Return [x, y] of the center of cell containing provided text 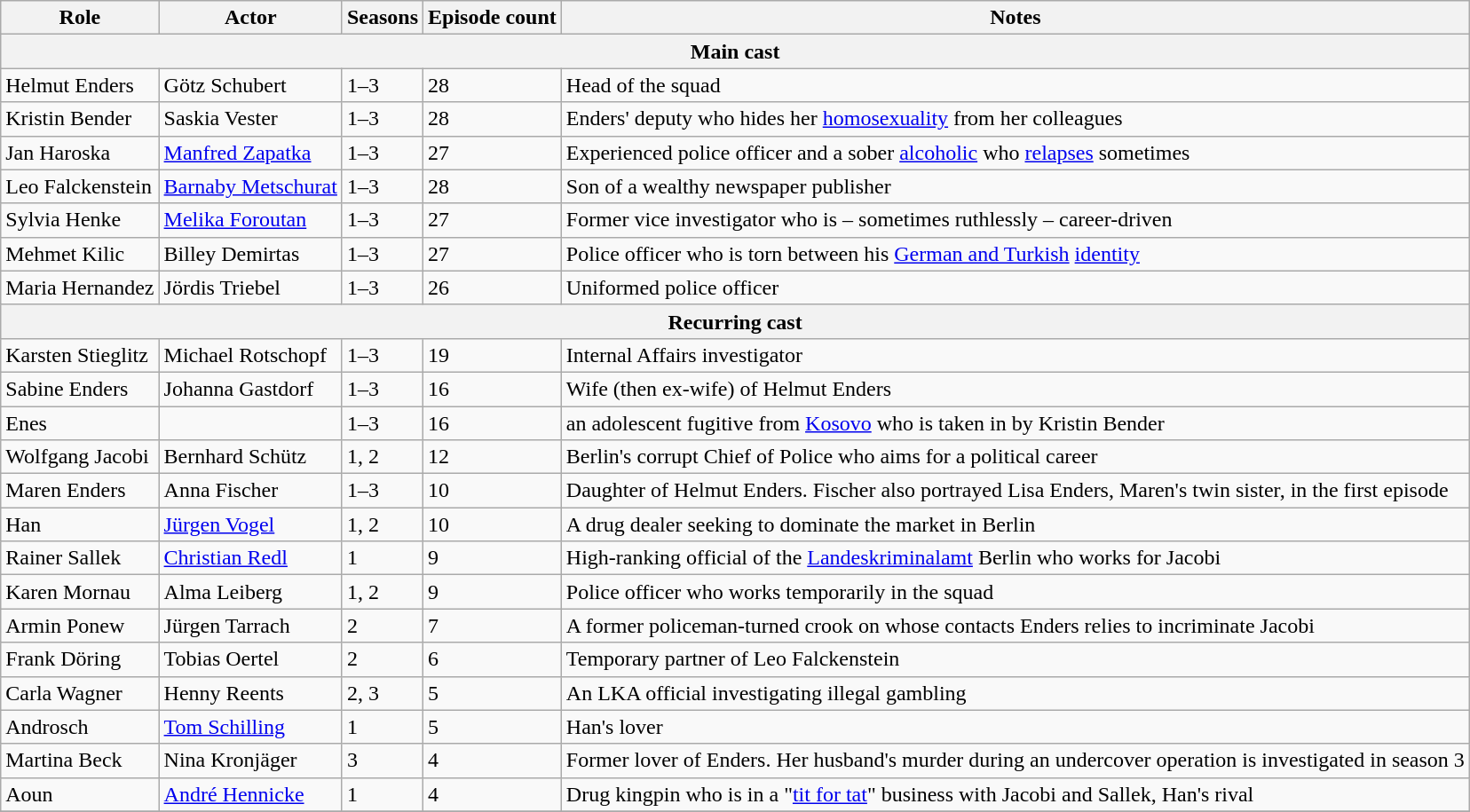
Aoun [80, 794]
Leo Falckenstein [80, 186]
Tom Schilling [250, 727]
Internal Affairs investigator [1016, 355]
Experienced police officer and a sober alcoholic who relapses sometimes [1016, 153]
Han's lover [1016, 727]
Wife (then ex-wife) of Helmut Enders [1016, 389]
Alma Leiberg [250, 592]
Daughter of Helmut Enders. Fischer also portrayed Lisa Enders, Maren's twin sister, in the first episode [1016, 491]
Former lover of Enders. Her husband's murder during an undercover operation is investigated in season 3 [1016, 761]
Actor [250, 18]
Johanna Gastdorf [250, 389]
Barnaby Metschurat [250, 186]
Police officer who works temporarily in the squad [1016, 592]
André Hennicke [250, 794]
Götz Schubert [250, 85]
Jürgen Tarrach [250, 626]
Berlin's corrupt Chief of Police who aims for a political career [1016, 457]
A former policeman-turned crook on whose contacts Enders relies to incriminate Jacobi [1016, 626]
19 [493, 355]
Christian Redl [250, 558]
Notes [1016, 18]
Michael Rotschopf [250, 355]
2, 3 [382, 693]
Melika Foroutan [250, 220]
Martina Beck [80, 761]
Wolfgang Jacobi [80, 457]
Karsten Stieglitz [80, 355]
Rainer Sallek [80, 558]
Uniformed police officer [1016, 288]
Head of the squad [1016, 85]
12 [493, 457]
Seasons [382, 18]
Helmut Enders [80, 85]
Sabine Enders [80, 389]
Main cast [735, 51]
Karen Mornau [80, 592]
A drug dealer seeking to dominate the market in Berlin [1016, 524]
Nina Kronjäger [250, 761]
Mehmet Kilic [80, 254]
Tobias Oertel [250, 659]
Bernhard Schütz [250, 457]
Androsch [80, 727]
Saskia Vester [250, 119]
Drug kingpin who is in a "tit for tat" business with Jacobi and Sallek, Han's rival [1016, 794]
Han [80, 524]
Frank Döring [80, 659]
Jan Haroska [80, 153]
Kristin Bender [80, 119]
Henny Reents [250, 693]
Armin Ponew [80, 626]
Former vice investigator who is – sometimes ruthlessly – career-driven [1016, 220]
Episode count [493, 18]
Role [80, 18]
Police officer who is torn between his German and Turkish identity [1016, 254]
7 [493, 626]
6 [493, 659]
Jördis Triebel [250, 288]
Maren Enders [80, 491]
an adolescent fugitive from Kosovo who is taken in by Kristin Bender [1016, 423]
Carla Wagner [80, 693]
Manfred Zapatka [250, 153]
3 [382, 761]
Recurring cast [735, 321]
Enders' deputy who hides her homosexuality from her colleagues [1016, 119]
Temporary partner of Leo Falckenstein [1016, 659]
An LKA official investigating illegal gambling [1016, 693]
Enes [80, 423]
Billey Demirtas [250, 254]
Jürgen Vogel [250, 524]
Anna Fischer [250, 491]
Son of a wealthy newspaper publisher [1016, 186]
High-ranking official of the Landeskriminalamt Berlin who works for Jacobi [1016, 558]
26 [493, 288]
Sylvia Henke [80, 220]
Maria Hernandez [80, 288]
